Locate the cell with the specified text and output its (X, Y) center coordinate. 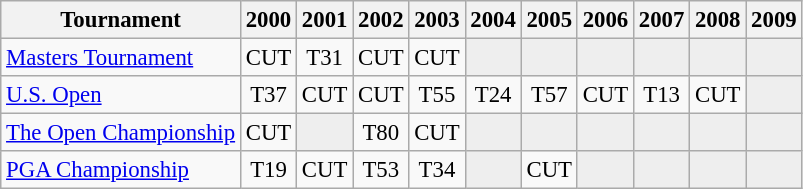
T24 (493, 95)
T55 (437, 95)
The Open Championship (121, 133)
PGA Championship (121, 170)
2003 (437, 20)
2002 (381, 20)
2007 (661, 20)
2008 (718, 20)
T80 (381, 133)
T53 (381, 170)
2000 (268, 20)
T34 (437, 170)
Tournament (121, 20)
T57 (549, 95)
2009 (774, 20)
2004 (493, 20)
U.S. Open (121, 95)
2001 (325, 20)
2005 (549, 20)
T37 (268, 95)
2006 (605, 20)
T31 (325, 58)
T13 (661, 95)
T19 (268, 170)
Masters Tournament (121, 58)
